Output the [x, y] coordinate of the center of the cell containing the given text.  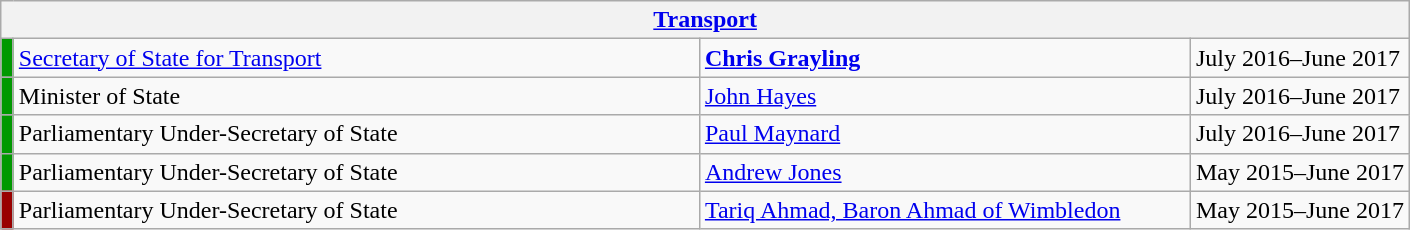
Transport [706, 20]
John Hayes [944, 96]
Secretary of State for Transport [356, 58]
Andrew Jones [944, 172]
Paul Maynard [944, 134]
Chris Grayling [944, 58]
Minister of State [356, 96]
Tariq Ahmad, Baron Ahmad of Wimbledon [944, 210]
